Identify which cell holds the provided text, then report its [X, Y] central coordinate. 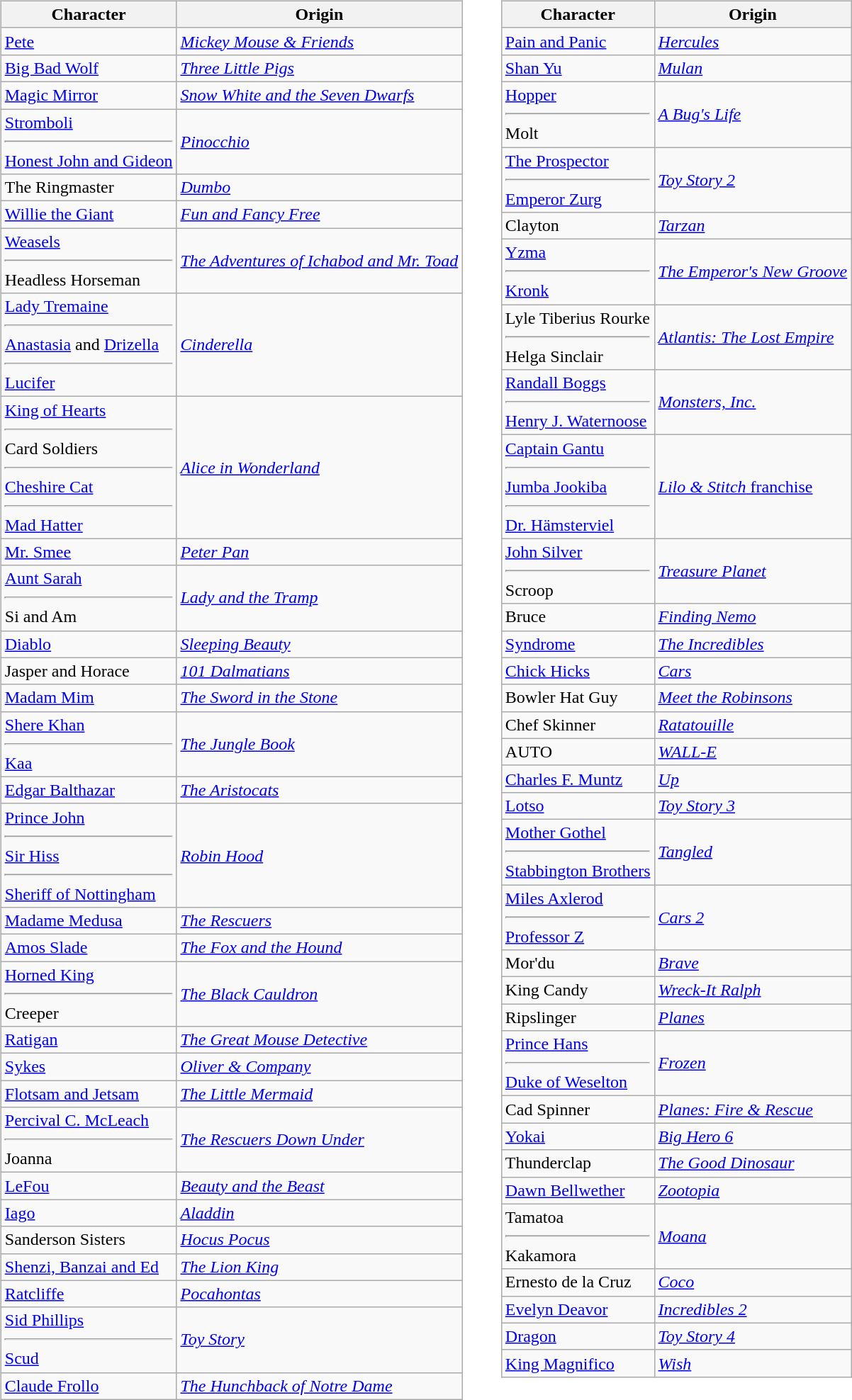
Syndrome [578, 644]
John SilverScroop [578, 571]
Pain and Panic [578, 41]
Madam Mim [89, 698]
King Candy [578, 990]
AUTO [578, 752]
101 Dalmatians [319, 671]
Wreck-It Ralph [753, 990]
A Bug's Life [753, 114]
Oliver & Company [319, 1067]
Moana [753, 1236]
Big Bad Wolf [89, 68]
Amos Slade [89, 947]
Pocahontas [319, 1294]
Hocus Pocus [319, 1240]
The Rescuers Down Under [319, 1140]
Frozen [753, 1063]
Cars 2 [753, 917]
Prince HansDuke of Weselton [578, 1063]
Ripslinger [578, 1017]
King Magnifico [578, 1363]
Dragon [578, 1336]
Tarzan [753, 226]
The Little Mermaid [319, 1094]
Chef Skinner [578, 725]
Aunt SarahSi and Am [89, 598]
The Ringmaster [89, 188]
Mulan [753, 68]
The Fox and the Hound [319, 947]
Yokai [578, 1136]
Big Hero 6 [753, 1136]
The Good Dinosaur [753, 1163]
Toy Story 2 [753, 180]
Cad Spinner [578, 1110]
Brave [753, 964]
Toy Story [319, 1340]
Horned KingCreeper [89, 993]
Dawn Bellwether [578, 1190]
Atlantis: The Lost Empire [753, 337]
Monsters, Inc. [753, 402]
Finding Nemo [753, 617]
The Lion King [319, 1267]
Chick Hicks [578, 671]
Treasure Planet [753, 571]
Pinocchio [319, 142]
Three Little Pigs [319, 68]
Ratcliffe [89, 1294]
Dumbo [319, 188]
Miles AxlerodProfessor Z [578, 917]
LeFou [89, 1186]
HopperMolt [578, 114]
Lotso [578, 806]
Coco [753, 1282]
Mother GothelStabbington Brothers [578, 852]
King of HeartsCard SoldiersCheshire CatMad Hatter [89, 468]
StromboliHonest John and Gideon [89, 142]
The Sword in the Stone [319, 698]
Peter Pan [319, 552]
Bowler Hat Guy [578, 698]
The ProspectorEmperor Zurg [578, 180]
YzmaKronk [578, 272]
Jasper and Horace [89, 671]
The Hunchback of Notre Dame [319, 1386]
Ratigan [89, 1040]
Cinderella [319, 345]
Robin Hood [319, 855]
Bruce [578, 617]
Flotsam and Jetsam [89, 1094]
Shenzi, Banzai and Ed [89, 1267]
Thunderclap [578, 1163]
Meet the Robinsons [753, 698]
Diablo [89, 644]
Clayton [578, 226]
Toy Story 3 [753, 806]
The Adventures of Ichabod and Mr. Toad [319, 261]
Alice in Wonderland [319, 468]
Shan Yu [578, 68]
Planes [753, 1017]
Beauty and the Beast [319, 1186]
Captain GantuJumba JookibaDr. Hämsterviel [578, 487]
Sid PhillipsScud [89, 1340]
WeaselsHeadless Horseman [89, 261]
Sykes [89, 1067]
Randall BoggsHenry J. Waternoose [578, 402]
Cars [753, 671]
Willie the Giant [89, 215]
The Emperor's New Groove [753, 272]
Evelyn Deavor [578, 1309]
Charles F. Muntz [578, 779]
Edgar Balthazar [89, 790]
Lady and the Tramp [319, 598]
Pete [89, 41]
Percival C. McLeachJoanna [89, 1140]
Tangled [753, 852]
Madame Medusa [89, 920]
Snow White and the Seven Dwarfs [319, 95]
Hercules [753, 41]
Shere KhanKaa [89, 744]
Magic Mirror [89, 95]
Mor'du [578, 964]
Fun and Fancy Free [319, 215]
Sanderson Sisters [89, 1240]
Planes: Fire & Rescue [753, 1110]
Mr. Smee [89, 552]
Sleeping Beauty [319, 644]
The Incredibles [753, 644]
Wish [753, 1363]
Claude Frollo [89, 1386]
Aladdin [319, 1213]
WALL-E [753, 752]
Prince JohnSir HissSheriff of Nottingham [89, 855]
The Jungle Book [319, 744]
Lilo & Stitch franchise [753, 487]
Up [753, 779]
Toy Story 4 [753, 1336]
Lyle Tiberius RourkeHelga Sinclair [578, 337]
Mickey Mouse & Friends [319, 41]
The Black Cauldron [319, 993]
The Aristocats [319, 790]
Iago [89, 1213]
The Great Mouse Detective [319, 1040]
Ratatouille [753, 725]
The Rescuers [319, 920]
Incredibles 2 [753, 1309]
TamatoaKakamora [578, 1236]
Zootopia [753, 1190]
Ernesto de la Cruz [578, 1282]
Lady TremaineAnastasia and DrizellaLucifer [89, 345]
